Capture the cell that displays the provided text and extract its [X, Y] central coordinate. 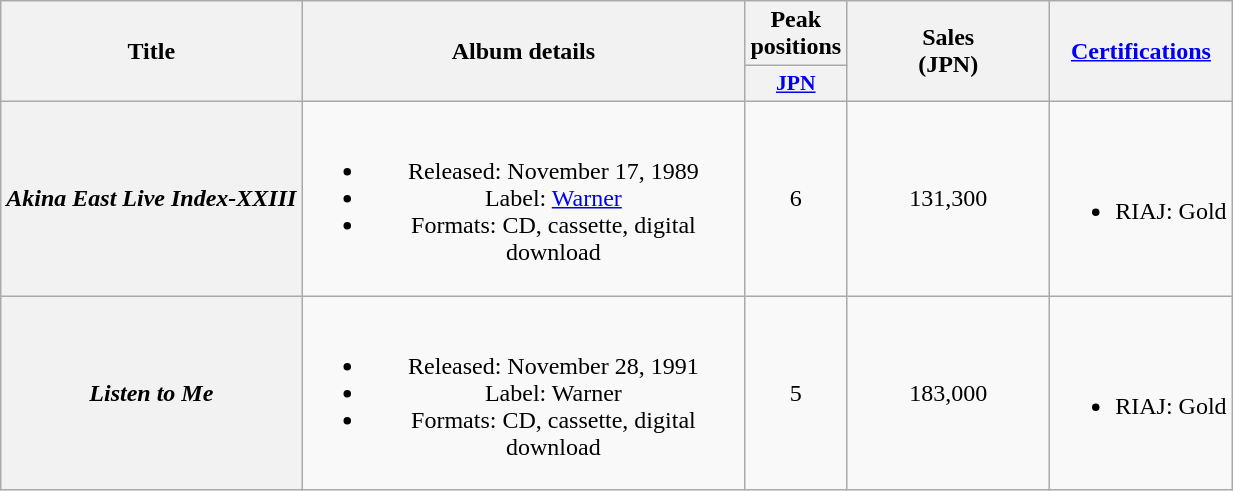
Certifications [1141, 52]
183,000 [948, 393]
Released: November 17, 1989Label: WarnerFormats: CD, cassette, digital download [524, 198]
Title [152, 52]
Akina East Live Index-XXIII [152, 198]
Album details [524, 52]
5 [796, 393]
Peak positions [796, 34]
Listen to Me [152, 393]
6 [796, 198]
131,300 [948, 198]
Sales(JPN) [948, 52]
JPN [796, 84]
Released: November 28, 1991Label: WarnerFormats: CD, cassette, digital download [524, 393]
